Detect which cell encompasses the target text, then output its [x, y] center coordinate. 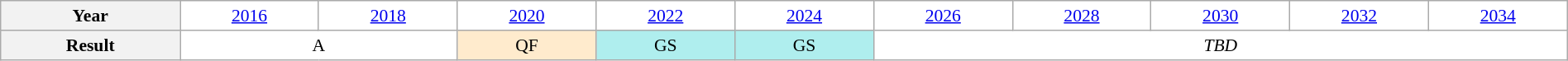
2030 [1221, 16]
2028 [1082, 16]
A [319, 45]
2020 [527, 16]
2026 [943, 16]
Result [91, 45]
TBD [1221, 45]
2034 [1498, 16]
2032 [1360, 16]
QF [527, 45]
2024 [805, 16]
2022 [666, 16]
2016 [250, 16]
Year [91, 16]
2018 [388, 16]
